Scan for the cell matching the given text and deliver its (x, y) coordinate at center. 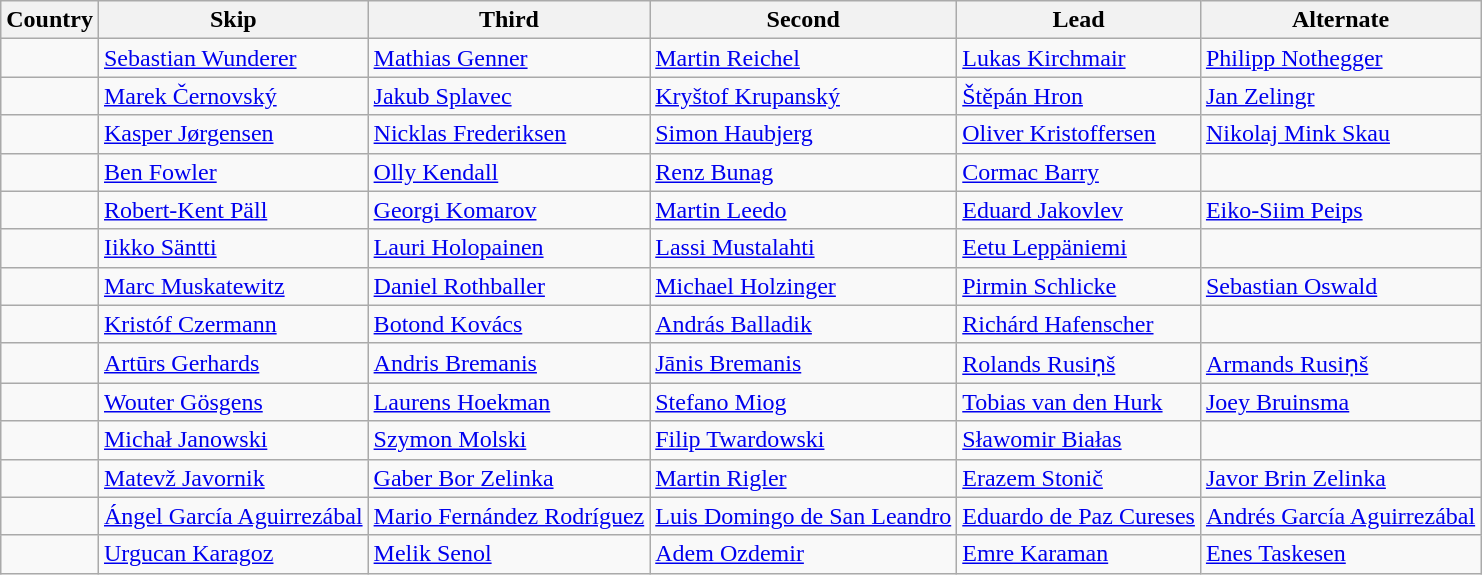
Renz Bunag (804, 172)
Armands Rusiṇš (1340, 363)
Lukas Kirchmair (1079, 58)
Mario Fernández Rodríguez (509, 516)
Adem Ozdemir (804, 554)
Martin Reichel (804, 58)
Wouter Gösgens (233, 402)
Iikko Säntti (233, 248)
Marc Muskatewitz (233, 286)
Cormac Barry (1079, 172)
Kryštof Krupanský (804, 96)
Emre Karaman (1079, 554)
Jan Zelingr (1340, 96)
Third (509, 20)
Philipp Nothegger (1340, 58)
Lassi Mustalahti (804, 248)
Richárd Hafenscher (1079, 324)
Erazem Stonič (1079, 478)
Ben Fowler (233, 172)
Nicklas Frederiksen (509, 134)
Urgucan Karagoz (233, 554)
Michał Janowski (233, 440)
Oliver Kristoffersen (1079, 134)
Martin Rigler (804, 478)
Gaber Bor Zelinka (509, 478)
András Balladik (804, 324)
Skip (233, 20)
Michael Holzinger (804, 286)
Laurens Hoekman (509, 402)
Sławomir Białas (1079, 440)
Jakub Splavec (509, 96)
Kasper Jørgensen (233, 134)
Filip Twardowski (804, 440)
Eiko-Siim Peips (1340, 210)
Botond Kovács (509, 324)
Second (804, 20)
Artūrs Gerhards (233, 363)
Daniel Rothballer (509, 286)
Eetu Leppäniemi (1079, 248)
Andris Bremanis (509, 363)
Eduard Jakovlev (1079, 210)
Country (50, 20)
Jānis Bremanis (804, 363)
Andrés García Aguirrezábal (1340, 516)
Stefano Miog (804, 402)
Lauri Holopainen (509, 248)
Marek Černovský (233, 96)
Olly Kendall (509, 172)
Pirmin Schlicke (1079, 286)
Martin Leedo (804, 210)
Sebastian Oswald (1340, 286)
Sebastian Wunderer (233, 58)
Eduardo de Paz Cureses (1079, 516)
Lead (1079, 20)
Nikolaj Mink Skau (1340, 134)
Szymon Molski (509, 440)
Melik Senol (509, 554)
Tobias van den Hurk (1079, 402)
Georgi Komarov (509, 210)
Alternate (1340, 20)
Robert-Kent Päll (233, 210)
Matevž Javornik (233, 478)
Luis Domingo de San Leandro (804, 516)
Simon Haubjerg (804, 134)
Rolands Rusiṇš (1079, 363)
Mathias Genner (509, 58)
Javor Brin Zelinka (1340, 478)
Kristóf Czermann (233, 324)
Štěpán Hron (1079, 96)
Joey Bruinsma (1340, 402)
Ángel García Aguirrezábal (233, 516)
Enes Taskesen (1340, 554)
